Output the (X, Y) coordinate of the center of the cell containing the given text.  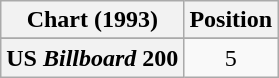
Chart (1993) (92, 20)
Position (231, 20)
5 (231, 58)
US Billboard 200 (92, 58)
